Locate the cell with the specified text and output its [x, y] center coordinate. 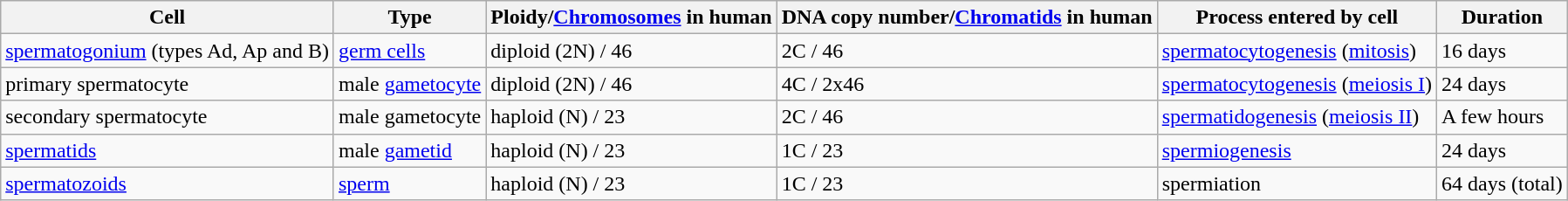
secondary spermatocyte [168, 117]
A few hours [1503, 117]
spermatidogenesis (meiosis II) [1297, 117]
spermatogonium (types Ad, Ap and B) [168, 51]
DNA copy number/Chromatids in human [967, 17]
4C / 2x46 [967, 84]
Duration [1503, 17]
64 days (total) [1503, 184]
primary spermatocyte [168, 84]
spermiogenesis [1297, 150]
Type [409, 17]
Cell [168, 17]
spermatids [168, 150]
germ cells [409, 51]
spermatocytogenesis (mitosis) [1297, 51]
Process entered by cell [1297, 17]
sperm [409, 184]
16 days [1503, 51]
spermatocytogenesis (meiosis I) [1297, 84]
spermiation [1297, 184]
spermatozoids [168, 184]
male gametid [409, 150]
Ploidy/Chromosomes in human [632, 17]
